Extract the (x, y) coordinate from the center of the cell holding the provided text.  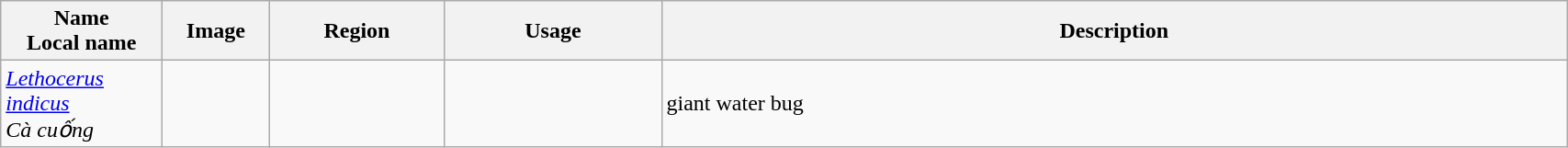
Region (356, 31)
Description (1114, 31)
Image (216, 31)
giant water bug (1114, 104)
NameLocal name (82, 31)
Lethocerus indicusCà cuống (82, 104)
Usage (553, 31)
